Capture the cell that displays the provided text and extract its (x, y) central coordinate. 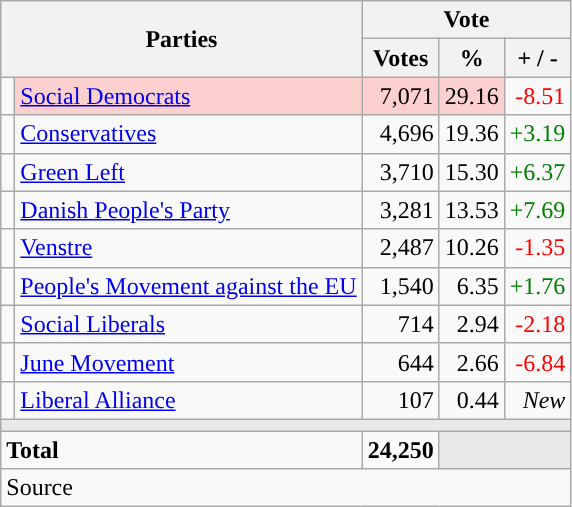
Source (286, 488)
Liberal Alliance (188, 400)
4,696 (400, 134)
15.30 (472, 172)
107 (400, 400)
24,250 (400, 449)
Venstre (188, 248)
Parties (182, 39)
Social Liberals (188, 324)
2,487 (400, 248)
644 (400, 362)
Conservatives (188, 134)
19.36 (472, 134)
New (538, 400)
714 (400, 324)
+6.37 (538, 172)
7,071 (400, 96)
1,540 (400, 286)
3,281 (400, 210)
+3.19 (538, 134)
+7.69 (538, 210)
10.26 (472, 248)
Votes (400, 58)
3,710 (400, 172)
+1.76 (538, 286)
June Movement (188, 362)
+ / - (538, 58)
-1.35 (538, 248)
-6.84 (538, 362)
-8.51 (538, 96)
2.66 (472, 362)
6.35 (472, 286)
People's Movement against the EU (188, 286)
Green Left (188, 172)
2.94 (472, 324)
Danish People's Party (188, 210)
Total (182, 449)
Vote (466, 20)
-2.18 (538, 324)
Social Democrats (188, 96)
29.16 (472, 96)
0.44 (472, 400)
13.53 (472, 210)
% (472, 58)
